Determine the (X, Y) coordinate at the center of the cell enclosing the given text.  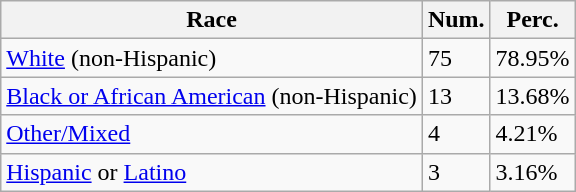
Black or African American (non-Hispanic) (212, 96)
75 (456, 58)
Hispanic or Latino (212, 172)
13 (456, 96)
White (non-Hispanic) (212, 58)
4.21% (532, 134)
3.16% (532, 172)
Num. (456, 20)
Race (212, 20)
Perc. (532, 20)
13.68% (532, 96)
3 (456, 172)
Other/Mixed (212, 134)
78.95% (532, 58)
4 (456, 134)
